Pinpoint the cell where the given text exists, returning its [X, Y] midpoint coordinate. 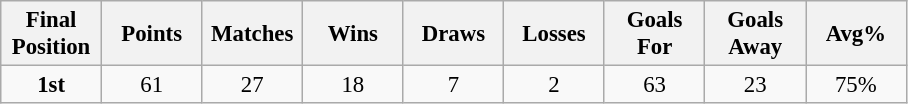
Goals Away [756, 34]
Avg% [856, 34]
23 [756, 85]
18 [354, 85]
27 [252, 85]
Points [152, 34]
Wins [354, 34]
61 [152, 85]
75% [856, 85]
Matches [252, 34]
63 [654, 85]
7 [454, 85]
Final Position [52, 34]
Draws [454, 34]
2 [554, 85]
Goals For [654, 34]
Losses [554, 34]
1st [52, 85]
